From the cell containing the given text, extract its center point as [x, y] coordinate. 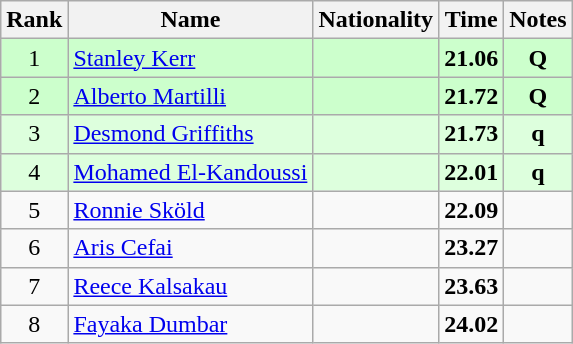
22.01 [472, 172]
Mohamed El-Kandoussi [190, 172]
Nationality [376, 20]
6 [34, 248]
Name [190, 20]
7 [34, 286]
Time [472, 20]
21.72 [472, 96]
4 [34, 172]
Fayaka Dumbar [190, 324]
2 [34, 96]
5 [34, 210]
8 [34, 324]
21.73 [472, 134]
22.09 [472, 210]
Reece Kalsakau [190, 286]
Notes [538, 20]
1 [34, 58]
23.27 [472, 248]
24.02 [472, 324]
Desmond Griffiths [190, 134]
Alberto Martilli [190, 96]
3 [34, 134]
Rank [34, 20]
23.63 [472, 286]
Aris Cefai [190, 248]
Stanley Kerr [190, 58]
Ronnie Sköld [190, 210]
21.06 [472, 58]
